For the text-containing cell, return its midpoint in (x, y) coordinate format. 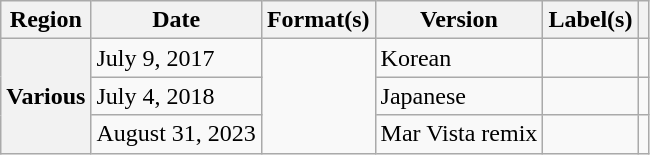
Region (46, 20)
Various (46, 96)
Format(s) (318, 20)
Date (176, 20)
August 31, 2023 (176, 134)
July 4, 2018 (176, 96)
Korean (459, 58)
Japanese (459, 96)
July 9, 2017 (176, 58)
Label(s) (590, 20)
Mar Vista remix (459, 134)
Version (459, 20)
